Provide the [x, y] coordinate of the cell's center where the given text is located.  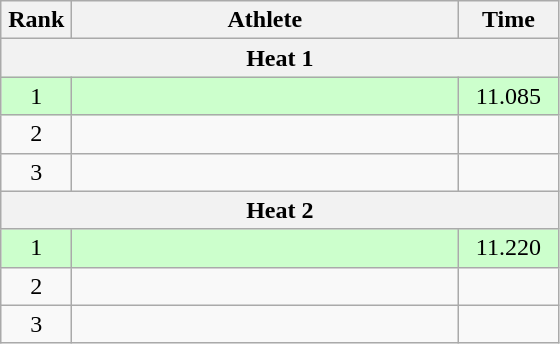
11.220 [508, 248]
Time [508, 20]
11.085 [508, 96]
Heat 2 [280, 210]
Rank [36, 20]
Heat 1 [280, 58]
Athlete [265, 20]
